Provide the (X, Y) coordinate of the cell's center where the given text is located.  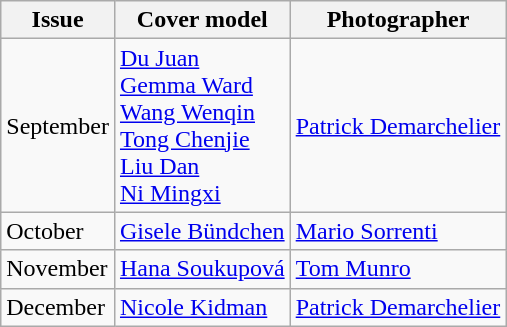
Issue (58, 20)
Photographer (398, 20)
Nicole Kidman (202, 307)
Gisele Bündchen (202, 231)
October (58, 231)
Hana Soukupová (202, 269)
Mario Sorrenti (398, 231)
Tom Munro (398, 269)
Du JuanGemma WardWang WenqinTong ChenjieLiu DanNi Mingxi (202, 126)
November (58, 269)
December (58, 307)
Cover model (202, 20)
September (58, 126)
